Extract the (X, Y) coordinate from the center of the cell holding the provided text.  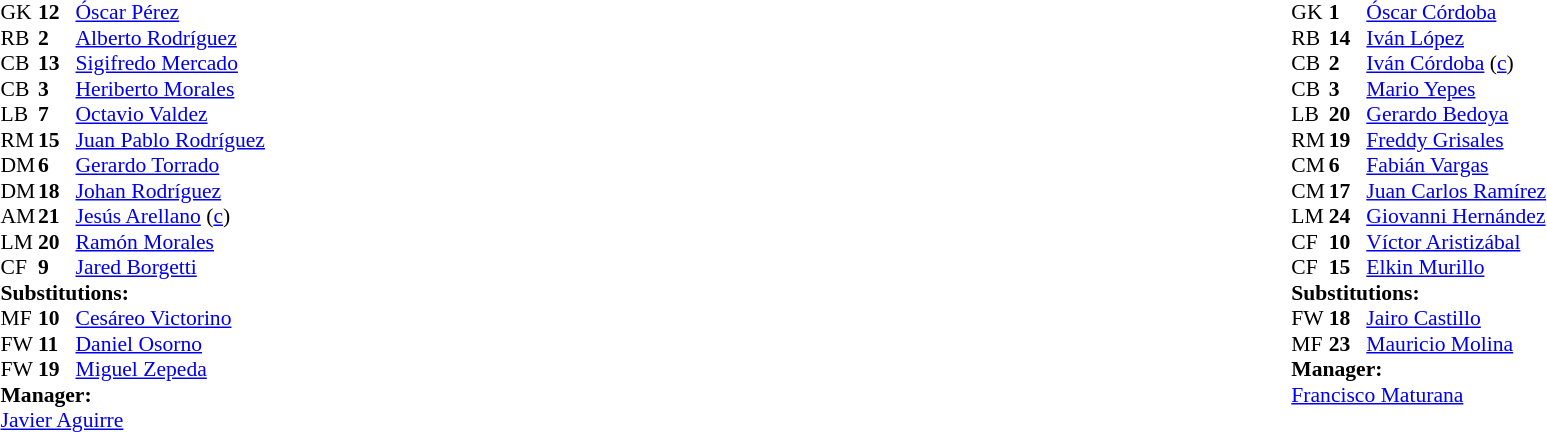
Francisco Maturana (1418, 395)
AM (19, 217)
24 (1348, 217)
Johan Rodríguez (174, 191)
Freddy Grisales (1456, 140)
Óscar Pérez (174, 13)
Octavio Valdez (174, 115)
Elkin Murillo (1456, 267)
17 (1348, 191)
Heriberto Morales (174, 89)
21 (57, 217)
Sigifredo Mercado (174, 63)
Jesús Arellano (c) (174, 217)
9 (57, 267)
7 (57, 115)
13 (57, 63)
Miguel Zepeda (174, 369)
23 (1348, 344)
14 (1348, 38)
11 (57, 344)
Juan Carlos Ramírez (1456, 191)
Jairo Castillo (1456, 319)
Víctor Aristizábal (1456, 242)
Jared Borgetti (174, 267)
Fabián Vargas (1456, 165)
Gerardo Torrado (174, 165)
Gerardo Bedoya (1456, 115)
Iván Córdoba (c) (1456, 63)
Ramón Morales (174, 242)
Alberto Rodríguez (174, 38)
12 (57, 13)
Cesáreo Victorino (174, 319)
Juan Pablo Rodríguez (174, 140)
Óscar Córdoba (1456, 13)
1 (1348, 13)
Mauricio Molina (1456, 344)
Giovanni Hernández (1456, 217)
Iván López (1456, 38)
Daniel Osorno (174, 344)
Mario Yepes (1456, 89)
